Locate the cell with the specified text and output its [X, Y] center coordinate. 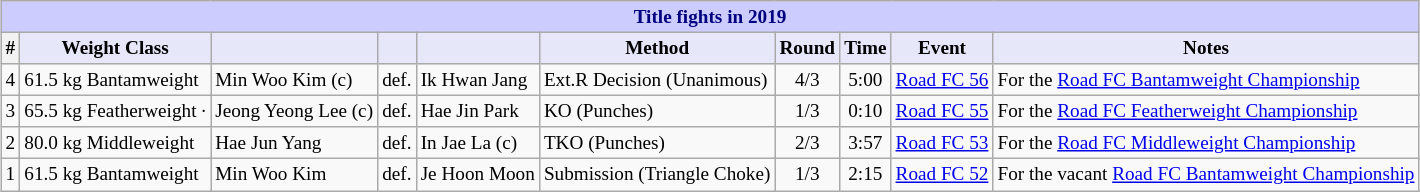
4 [10, 80]
5:00 [866, 80]
2/3 [808, 143]
Ik Hwan Jang [478, 80]
Event [942, 48]
Method [657, 48]
For the Road FC Middleweight Championship [1206, 143]
For the Road FC Featherweight Championship [1206, 111]
KO (Punches) [657, 111]
Round [808, 48]
80.0 kg Middleweight [116, 143]
Ext.R Decision (Unanimous) [657, 80]
Submission (Triangle Choke) [657, 175]
For the Road FC Bantamweight Championship [1206, 80]
Road FC 55 [942, 111]
Jeong Yeong Lee (c) [294, 111]
2 [10, 143]
Road FC 52 [942, 175]
Min Woo Kim [294, 175]
Road FC 56 [942, 80]
2:15 [866, 175]
# [10, 48]
TKO (Punches) [657, 143]
For the vacant Road FC Bantamweight Championship [1206, 175]
4/3 [808, 80]
0:10 [866, 111]
Time [866, 48]
Min Woo Kim (c) [294, 80]
1 [10, 175]
Title fights in 2019 [710, 17]
65.5 kg Featherweight · [116, 111]
Notes [1206, 48]
Hae Jun Yang [294, 143]
3 [10, 111]
Hae Jin Park [478, 111]
Je Hoon Moon [478, 175]
Road FC 53 [942, 143]
3:57 [866, 143]
Weight Class [116, 48]
In Jae La (c) [478, 143]
